Capture the cell that displays the provided text and extract its (X, Y) central coordinate. 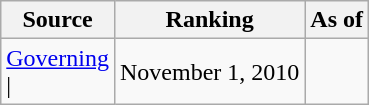
Source (58, 20)
Governing| (58, 72)
As of (337, 20)
November 1, 2010 (209, 72)
Ranking (209, 20)
